Determine the [X, Y] coordinate at the center of the cell enclosing the given text.  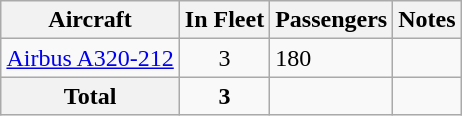
Passengers [332, 20]
Notes [427, 20]
Aircraft [90, 20]
In Fleet [224, 20]
Airbus A320-212 [90, 58]
180 [332, 58]
Total [90, 96]
